Return the (x, y) coordinate for the center point of the cell that contains the specified text.  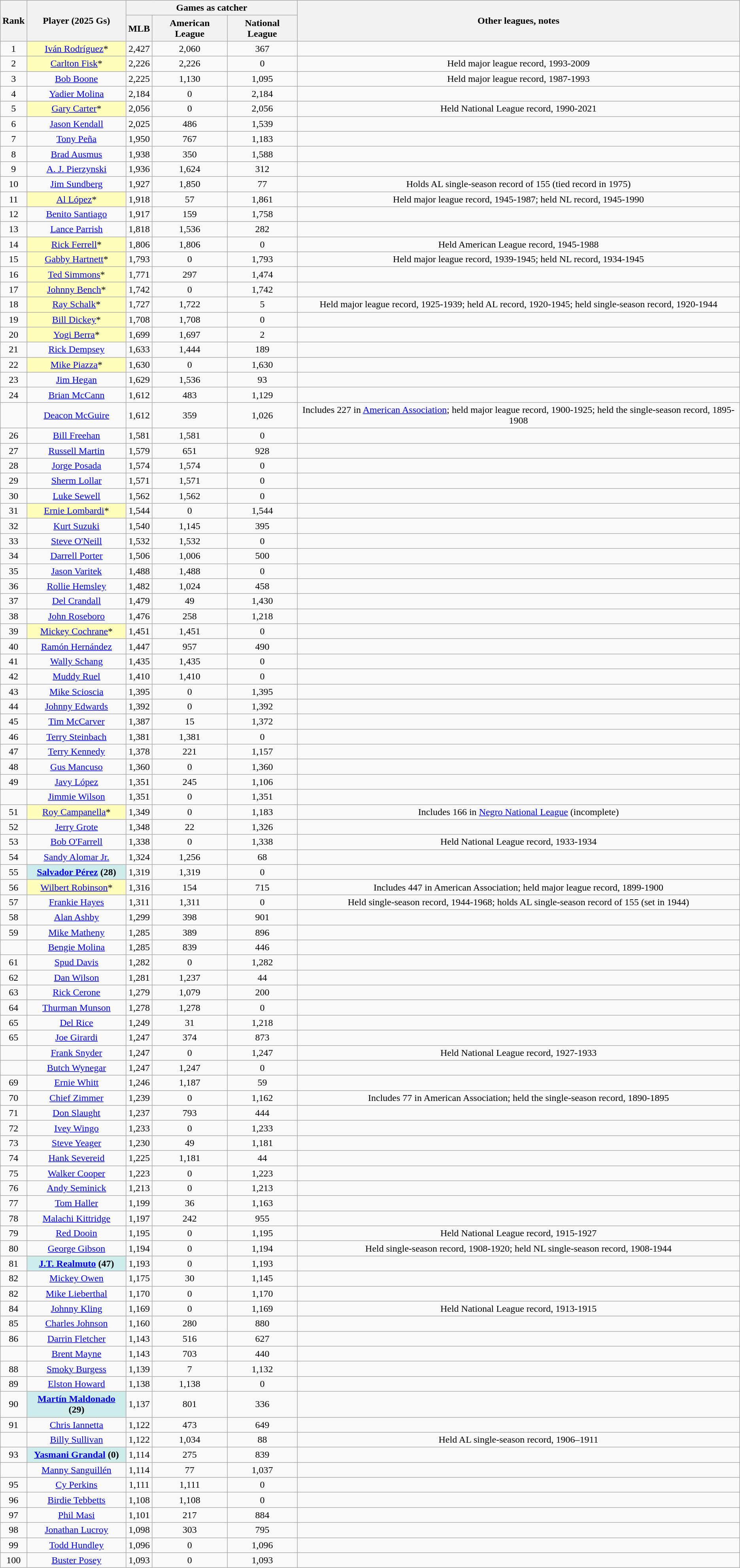
Rank (13, 21)
1,175 (139, 1279)
Other leagues, notes (519, 21)
Benito Santiago (77, 214)
John Roseboro (77, 616)
Joe Girardi (77, 1038)
516 (190, 1339)
Butch Wynegar (77, 1068)
Ernie Whitt (77, 1083)
1,037 (262, 1470)
79 (13, 1233)
Muddy Ruel (77, 676)
Tim McCarver (77, 722)
American League (190, 28)
8 (13, 154)
1,378 (139, 752)
1,474 (262, 274)
Todd Hundley (77, 1545)
Del Crandall (77, 601)
Ivey Wingo (77, 1128)
Cy Perkins (77, 1485)
1,771 (139, 274)
312 (262, 169)
Johnny Bench* (77, 289)
Rick Ferrell* (77, 244)
1,024 (190, 586)
1,132 (262, 1369)
Hank Severeid (77, 1158)
374 (190, 1038)
37 (13, 601)
Held major league record, 1925-1939; held AL record, 1920-1945; held single-season record, 1920-1944 (519, 305)
Jonathan Lucroy (77, 1530)
2,025 (139, 124)
1,162 (262, 1098)
Bill Dickey* (77, 320)
Walker Cooper (77, 1173)
444 (262, 1113)
Charles Johnson (77, 1324)
99 (13, 1545)
32 (13, 526)
Wilbert Robinson* (77, 887)
446 (262, 948)
242 (190, 1218)
Jim Sundberg (77, 184)
Ted Simmons* (77, 274)
1,727 (139, 305)
20 (13, 335)
1,095 (262, 79)
1,281 (139, 978)
Held National League record, 1915-1927 (519, 1233)
Gary Carter* (77, 109)
Games as catcher (212, 8)
53 (13, 842)
Don Slaught (77, 1113)
George Gibson (77, 1248)
1,818 (139, 229)
Bob Boone (77, 79)
38 (13, 616)
A. J. Pierzynski (77, 169)
486 (190, 124)
Held National League record, 1990-2021 (519, 109)
1,506 (139, 556)
1,539 (262, 124)
1,256 (190, 857)
MLB (139, 28)
1,699 (139, 335)
Kurt Suzuki (77, 526)
1,624 (190, 169)
1,697 (190, 335)
National League (262, 28)
Carlton Fisk* (77, 64)
86 (13, 1339)
Smoky Burgess (77, 1369)
Includes 166 in Negro National League (incomplete) (519, 812)
Billy Sullivan (77, 1440)
Dan Wilson (77, 978)
Javy López (77, 782)
Held single-season record, 1944-1968; holds AL single-season record of 155 (set in 1944) (519, 902)
Thurman Munson (77, 1008)
275 (190, 1455)
957 (190, 646)
Mickey Cochrane* (77, 631)
34 (13, 556)
389 (190, 932)
28 (13, 466)
793 (190, 1113)
Terry Steinbach (77, 737)
1,187 (190, 1083)
Rick Dempsey (77, 350)
Held major league record, 1987-1993 (519, 79)
Steve O'Neill (77, 541)
Yogi Berra* (77, 335)
1,476 (139, 616)
1,372 (262, 722)
440 (262, 1354)
1,137 (139, 1404)
1,299 (139, 917)
Del Rice (77, 1023)
1,225 (139, 1158)
21 (13, 350)
1,230 (139, 1143)
Russell Martin (77, 450)
928 (262, 450)
Manny Sanguillén (77, 1470)
2,427 (139, 49)
1,249 (139, 1023)
500 (262, 556)
Spud Davis (77, 963)
627 (262, 1339)
24 (13, 395)
9 (13, 169)
Held American League record, 1945-1988 (519, 244)
1,034 (190, 1440)
Jimmie Wilson (77, 797)
Red Dooin (77, 1233)
Held National League record, 1913-1915 (519, 1309)
74 (13, 1158)
73 (13, 1143)
Lance Parrish (77, 229)
Brad Ausmus (77, 154)
Gus Mancuso (77, 767)
795 (262, 1530)
359 (190, 415)
Sandy Alomar Jr. (77, 857)
71 (13, 1113)
Martín Maldonado (29) (77, 1404)
Malachi Kittridge (77, 1218)
1,479 (139, 601)
91 (13, 1425)
1,938 (139, 154)
955 (262, 1218)
Elston Howard (77, 1384)
11 (13, 199)
1,106 (262, 782)
90 (13, 1404)
16 (13, 274)
78 (13, 1218)
1,927 (139, 184)
42 (13, 676)
1,447 (139, 646)
58 (13, 917)
89 (13, 1384)
Mike Piazza* (77, 365)
367 (262, 49)
48 (13, 767)
154 (190, 887)
Alan Ashby (77, 917)
Chris Iannetta (77, 1425)
Al López* (77, 199)
Includes 227 in American Association; held major league record, 1900-1925; held the single-season record, 1895-1908 (519, 415)
1,950 (139, 139)
Frankie Hayes (77, 902)
458 (262, 586)
336 (262, 1404)
1,199 (139, 1203)
39 (13, 631)
Held major league record, 1939-1945; held NL record, 1934-1945 (519, 259)
55 (13, 872)
Sherm Lollar (77, 481)
Johnny Edwards (77, 707)
1,129 (262, 395)
189 (262, 350)
14 (13, 244)
801 (190, 1404)
901 (262, 917)
70 (13, 1098)
Holds AL single-season record of 155 (tied record in 1975) (519, 184)
1,316 (139, 887)
896 (262, 932)
1,246 (139, 1083)
Ernie Lombardi* (77, 511)
10 (13, 184)
27 (13, 450)
45 (13, 722)
Johnny Kling (77, 1309)
1,918 (139, 199)
Brent Mayne (77, 1354)
47 (13, 752)
Frank Snyder (77, 1053)
Mike Scioscia (77, 692)
Held major league record, 1945-1987; held NL record, 1945-1990 (519, 199)
6 (13, 124)
1,098 (139, 1530)
Brian McCann (77, 395)
26 (13, 435)
Deacon McGuire (77, 415)
245 (190, 782)
1,629 (139, 380)
1,101 (139, 1515)
Birdie Tebbetts (77, 1500)
1,348 (139, 827)
Phil Masi (77, 1515)
1,482 (139, 586)
473 (190, 1425)
Chief Zimmer (77, 1098)
1,758 (262, 214)
Includes 77 in American Association; held the single-season record, 1890-1895 (519, 1098)
Terry Kennedy (77, 752)
Bengie Molina (77, 948)
280 (190, 1324)
1,157 (262, 752)
Yasmani Grandal (0) (77, 1455)
200 (262, 993)
98 (13, 1530)
97 (13, 1515)
41 (13, 661)
17 (13, 289)
Tom Haller (77, 1203)
Steve Yeager (77, 1143)
76 (13, 1188)
217 (190, 1515)
Held single-season record, 1908-1920; held NL single-season record, 1908-1944 (519, 1248)
40 (13, 646)
85 (13, 1324)
1,936 (139, 169)
Bill Freehan (77, 435)
35 (13, 571)
33 (13, 541)
62 (13, 978)
Held AL single-season record, 1906–1911 (519, 1440)
Held major league record, 1993-2009 (519, 64)
Jason Kendall (77, 124)
54 (13, 857)
880 (262, 1324)
1,160 (139, 1324)
23 (13, 380)
2,060 (190, 49)
2,225 (139, 79)
95 (13, 1485)
258 (190, 616)
Includes 447 in American Association; held major league record, 1899-1900 (519, 887)
69 (13, 1083)
96 (13, 1500)
52 (13, 827)
43 (13, 692)
1,197 (139, 1218)
72 (13, 1128)
100 (13, 1560)
1,326 (262, 827)
Player (2025 Gs) (77, 21)
51 (13, 812)
1,079 (190, 993)
Mike Lieberthal (77, 1294)
Rick Cerone (77, 993)
18 (13, 305)
649 (262, 1425)
Ramón Hernández (77, 646)
Buster Posey (77, 1560)
J.T. Realmuto (47) (77, 1263)
12 (13, 214)
Jason Varitek (77, 571)
1,163 (262, 1203)
Mike Matheny (77, 932)
64 (13, 1008)
Wally Schang (77, 661)
Held National League record, 1933-1934 (519, 842)
81 (13, 1263)
490 (262, 646)
297 (190, 274)
Luke Sewell (77, 496)
767 (190, 139)
Iván Rodríguez* (77, 49)
221 (190, 752)
1,850 (190, 184)
1,588 (262, 154)
Mickey Owen (77, 1279)
1,139 (139, 1369)
1 (13, 49)
1,387 (139, 722)
1,861 (262, 199)
Darrell Porter (77, 556)
1,006 (190, 556)
4 (13, 94)
Roy Campanella* (77, 812)
19 (13, 320)
Jim Hegan (77, 380)
Tony Peña (77, 139)
Held National League record, 1927-1933 (519, 1053)
715 (262, 887)
Darrin Fletcher (77, 1339)
75 (13, 1173)
651 (190, 450)
1,026 (262, 415)
1,279 (139, 993)
68 (262, 857)
84 (13, 1309)
Yadier Molina (77, 94)
3 (13, 79)
350 (190, 154)
Ray Schalk* (77, 305)
1,430 (262, 601)
1,722 (190, 305)
Salvador Pérez (28) (77, 872)
Jerry Grote (77, 827)
282 (262, 229)
303 (190, 1530)
1,444 (190, 350)
884 (262, 1515)
398 (190, 917)
Gabby Hartnett* (77, 259)
873 (262, 1038)
1,633 (139, 350)
1,579 (139, 450)
Rollie Hemsley (77, 586)
Jorge Posada (77, 466)
56 (13, 887)
1,324 (139, 857)
13 (13, 229)
1,540 (139, 526)
1,917 (139, 214)
1,130 (190, 79)
46 (13, 737)
29 (13, 481)
483 (190, 395)
Bob O'Farrell (77, 842)
395 (262, 526)
1,239 (139, 1098)
63 (13, 993)
Andy Seminick (77, 1188)
159 (190, 214)
703 (190, 1354)
80 (13, 1248)
1,349 (139, 812)
61 (13, 963)
